Extract the (x, y) coordinate from the center of the cell holding the provided text.  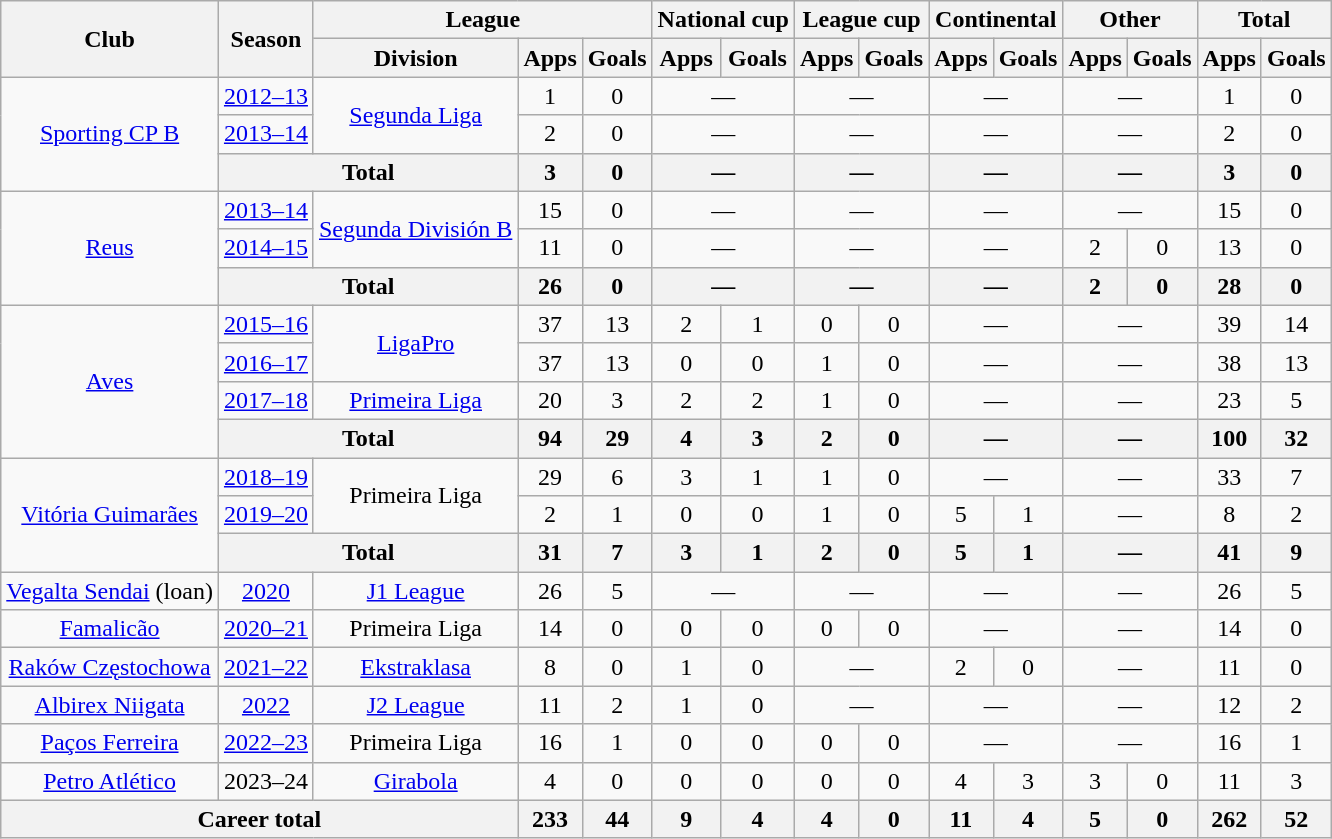
2017–18 (266, 400)
Club (110, 39)
2020–21 (266, 629)
2022–23 (266, 743)
Segunda División B (415, 229)
Vegalta Sendai (loan) (110, 591)
32 (1296, 438)
Albirex Niigata (110, 705)
262 (1229, 819)
Paços Ferreira (110, 743)
National cup (723, 20)
94 (550, 438)
52 (1296, 819)
2015–16 (266, 324)
Girabola (415, 781)
League cup (861, 20)
2014–15 (266, 248)
44 (617, 819)
Aves (110, 381)
31 (550, 553)
League (482, 20)
Sporting CP B (110, 134)
Ekstraklasa (415, 667)
Petro Atlético (110, 781)
23 (1229, 400)
2016–17 (266, 362)
2012–13 (266, 96)
20 (550, 400)
J1 League (415, 591)
38 (1229, 362)
Season (266, 39)
Division (415, 58)
28 (1229, 286)
12 (1229, 705)
Segunda Liga (415, 115)
2022 (266, 705)
39 (1229, 324)
J2 League (415, 705)
233 (550, 819)
Continental (996, 20)
2021–22 (266, 667)
Vitória Guimarães (110, 515)
Raków Częstochowa (110, 667)
Career total (260, 819)
2020 (266, 591)
2018–19 (266, 477)
LigaPro (415, 343)
Famalicão (110, 629)
6 (617, 477)
33 (1229, 477)
100 (1229, 438)
41 (1229, 553)
2023–24 (266, 781)
Other (1130, 20)
2019–20 (266, 515)
Reus (110, 248)
